Return the [X, Y] coordinate for the center point of the cell that contains the specified text.  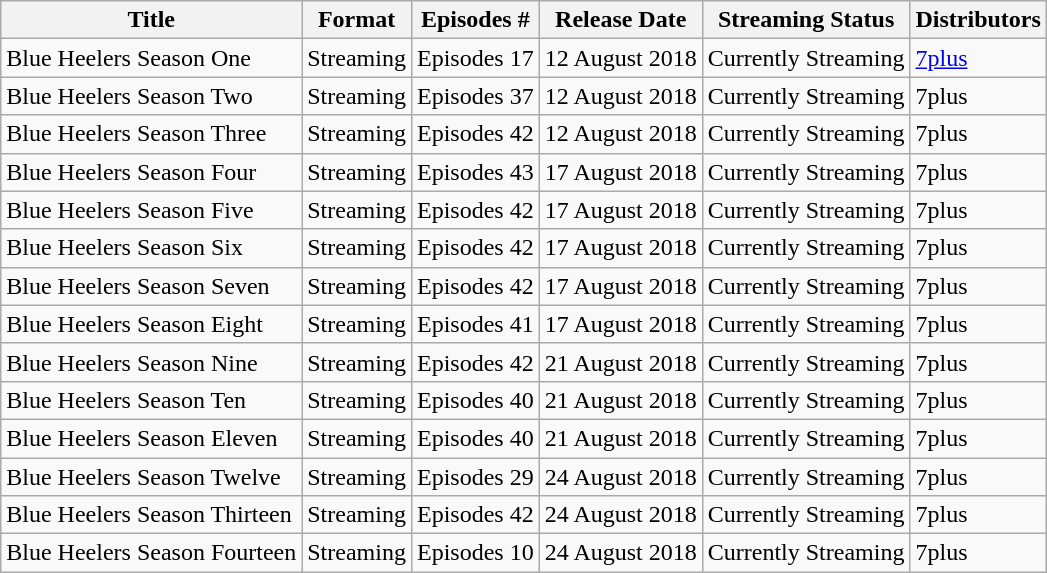
Streaming Status [806, 20]
Episodes 43 [475, 172]
Blue Heelers Season Five [152, 210]
Format [357, 20]
Blue Heelers Season Nine [152, 362]
Distributors [978, 20]
Episodes 10 [475, 553]
Episodes 37 [475, 96]
Blue Heelers Season Thirteen [152, 515]
Blue Heelers Season Three [152, 134]
Episodes 17 [475, 58]
Episodes 29 [475, 477]
Blue Heelers Season Fourteen [152, 553]
Episodes # [475, 20]
Blue Heelers Season Ten [152, 400]
Blue Heelers Season Two [152, 96]
Blue Heelers Season Seven [152, 286]
Title [152, 20]
Release Date [620, 20]
Blue Heelers Season Twelve [152, 477]
Blue Heelers Season Eight [152, 324]
Blue Heelers Season Eleven [152, 438]
Blue Heelers Season One [152, 58]
Episodes 41 [475, 324]
Blue Heelers Season Four [152, 172]
Blue Heelers Season Six [152, 248]
